Extract the [x, y] coordinate from the center of the cell holding the provided text.  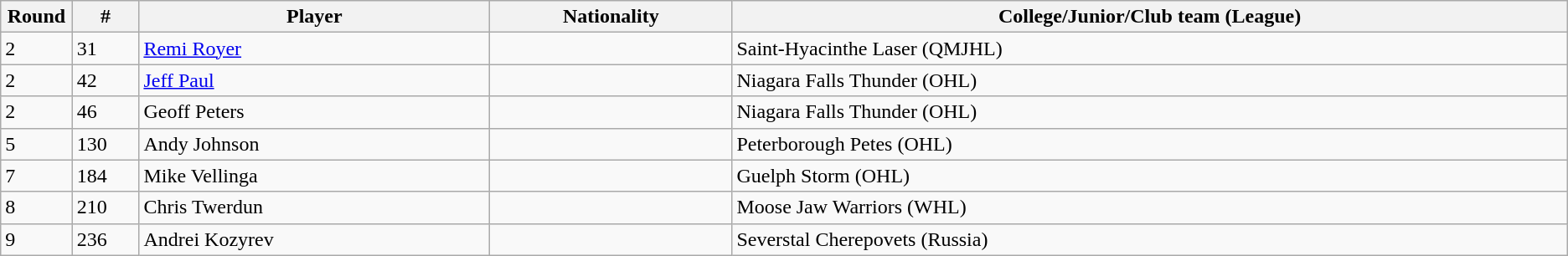
College/Junior/Club team (League) [1149, 17]
8 [37, 207]
Chris Twerdun [315, 207]
Remi Royer [315, 49]
9 [37, 239]
Peterborough Petes (OHL) [1149, 144]
Round [37, 17]
Andrei Kozyrev [315, 239]
Guelph Storm (OHL) [1149, 176]
31 [106, 49]
# [106, 17]
Severstal Cherepovets (Russia) [1149, 239]
210 [106, 207]
42 [106, 80]
Saint-Hyacinthe Laser (QMJHL) [1149, 49]
130 [106, 144]
Player [315, 17]
184 [106, 176]
5 [37, 144]
236 [106, 239]
Nationality [611, 17]
Mike Vellinga [315, 176]
7 [37, 176]
Andy Johnson [315, 144]
46 [106, 112]
Geoff Peters [315, 112]
Moose Jaw Warriors (WHL) [1149, 207]
Jeff Paul [315, 80]
